Return [X, Y] of the center of cell containing provided text 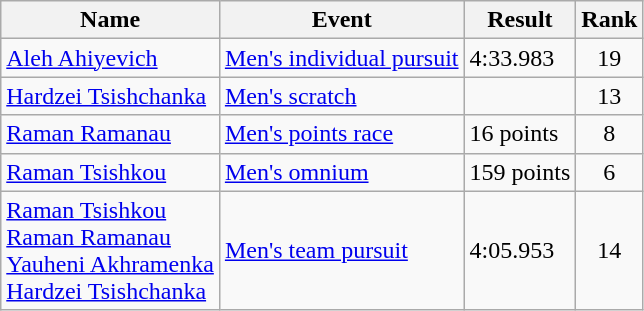
Aleh Ahiyevich [110, 58]
8 [610, 134]
Rank [610, 20]
Men's omnium [342, 172]
Men's individual pursuit [342, 58]
Hardzei Tsishchanka [110, 96]
16 points [520, 134]
Raman Ramanau [110, 134]
159 points [520, 172]
Name [110, 20]
4:33.983 [520, 58]
13 [610, 96]
Men's team pursuit [342, 250]
Result [520, 20]
4:05.953 [520, 250]
14 [610, 250]
Raman TsishkouRaman RamanauYauheni AkhramenkaHardzei Tsishchanka [110, 250]
6 [610, 172]
Men's scratch [342, 96]
Men's points race [342, 134]
Raman Tsishkou [110, 172]
19 [610, 58]
Event [342, 20]
